From the cell containing the given text, extract its center point as [X, Y] coordinate. 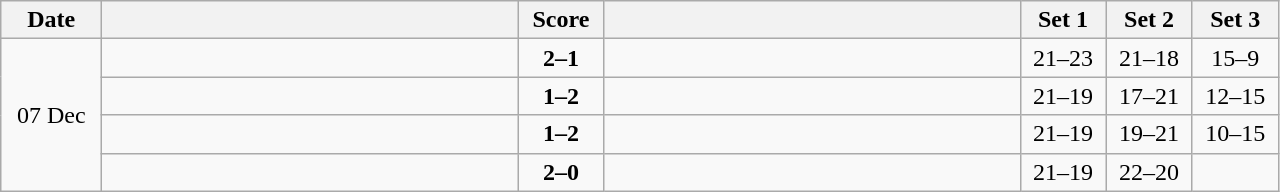
21–23 [1063, 58]
10–15 [1235, 134]
22–20 [1149, 172]
2–0 [561, 172]
19–21 [1149, 134]
Date [52, 20]
15–9 [1235, 58]
07 Dec [52, 115]
Set 1 [1063, 20]
Set 2 [1149, 20]
Score [561, 20]
12–15 [1235, 96]
2–1 [561, 58]
Set 3 [1235, 20]
21–18 [1149, 58]
17–21 [1149, 96]
